Identify which cell holds the provided text, then report its [x, y] central coordinate. 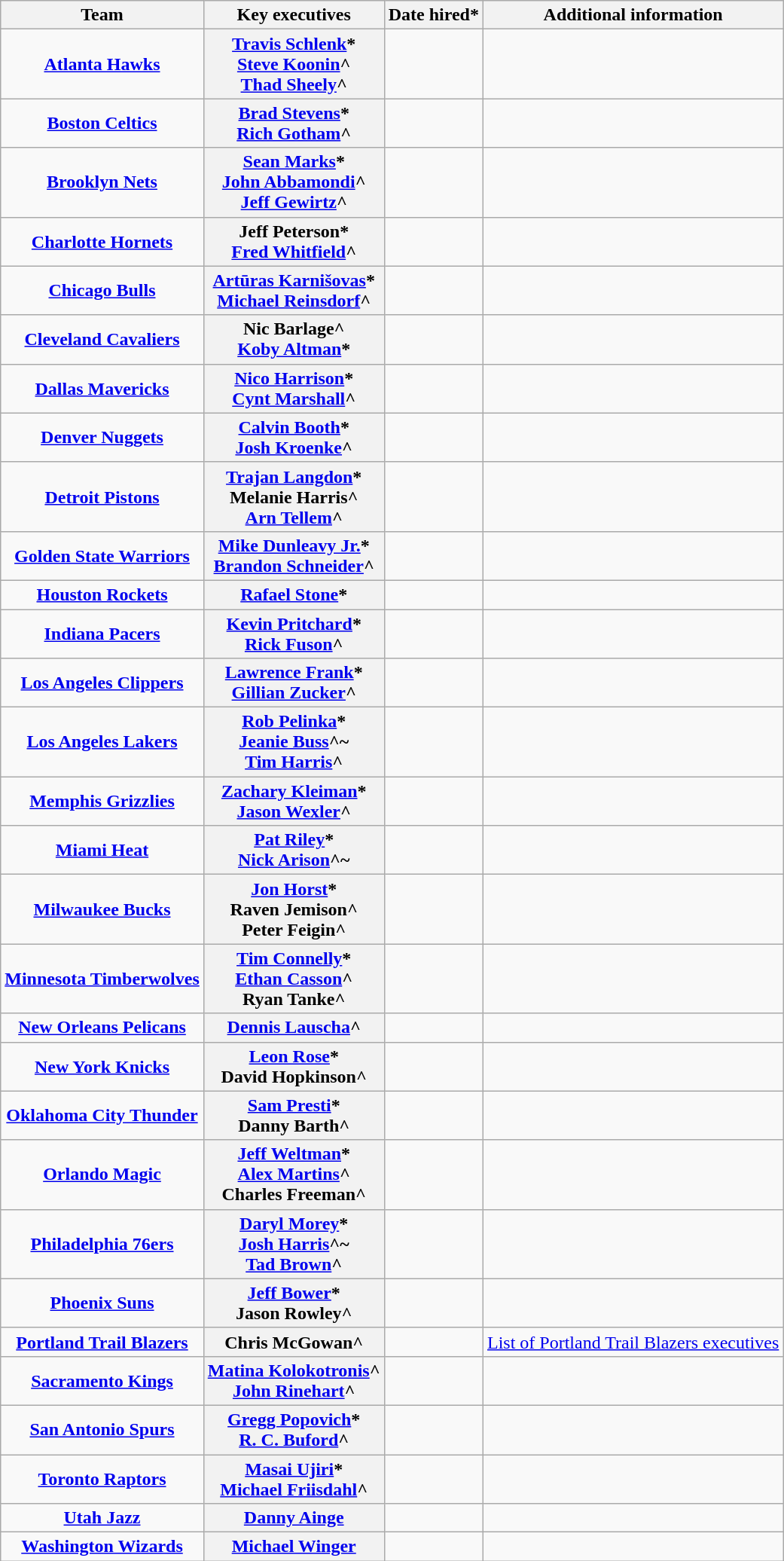
Lawrence Frank* Gillian Zucker^ [294, 683]
Portland Trail Blazers [102, 1342]
New Orleans Pelicans [102, 1028]
Brad Stevens*Rich Gotham^ [294, 124]
Philadelphia 76ers [102, 1244]
Nic Barlage^ Koby Altman* [294, 339]
Jeff Peterson*Fred Whitfield^ [294, 241]
List of Portland Trail Blazers executives [633, 1342]
Sean Marks* John Abbamondi^ Jeff Gewirtz^ [294, 182]
Calvin Booth* Josh Kroenke^ [294, 437]
San Antonio Spurs [102, 1430]
Jeff Bower* Jason Rowley^ [294, 1303]
Sam Presti* Danny Barth^ [294, 1115]
Masai Ujiri* Michael Friisdahl^ [294, 1478]
Miami Heat [102, 850]
Rob Pelinka* Jeanie Buss^~ Tim Harris^ [294, 742]
Chris McGowan^ [294, 1342]
Phoenix Suns [102, 1303]
Toronto Raptors [102, 1478]
Brooklyn Nets [102, 182]
Cleveland Cavaliers [102, 339]
Artūras Karnišovas*Michael Reinsdorf^ [294, 291]
Pat Riley* Nick Arison^~ [294, 850]
Houston Rockets [102, 594]
Golden State Warriors [102, 556]
Minnesota Timberwolves [102, 979]
Jon Horst* Raven Jemison^ Peter Feigin^ [294, 909]
Indiana Pacers [102, 633]
Danny Ainge [294, 1518]
Denver Nuggets [102, 437]
Michael Winger [294, 1547]
Mike Dunleavy Jr.* Brandon Schneider^ [294, 556]
Atlanta Hawks [102, 64]
Dallas Mavericks [102, 389]
Gregg Popovich* R. C. Buford^ [294, 1430]
Date hired* [434, 15]
Los Angeles Clippers [102, 683]
Memphis Grizzlies [102, 802]
Zachary Kleiman* Jason Wexler^ [294, 802]
Los Angeles Lakers [102, 742]
Boston Celtics [102, 124]
Charlotte Hornets [102, 241]
Rafael Stone* [294, 594]
Jeff Weltman* Alex Martins^ Charles Freeman^ [294, 1175]
New York Knicks [102, 1067]
Orlando Magic [102, 1175]
Nico Harrison* Cynt Marshall^ [294, 389]
Team [102, 15]
Sacramento Kings [102, 1380]
Trajan Langdon* Melanie Harris^ Arn Tellem^ [294, 496]
Kevin Pritchard* Rick Fuson^ [294, 633]
Additional information [633, 15]
Travis Schlenk* Steve Koonin^ Thad Sheely^ [294, 64]
Detroit Pistons [102, 496]
Oklahoma City Thunder [102, 1115]
Milwaukee Bucks [102, 909]
Key executives [294, 15]
Utah Jazz [102, 1518]
Washington Wizards [102, 1547]
Tim Connelly* Ethan Casson^ Ryan Tanke^ [294, 979]
Matina Kolokotronis^ John Rinehart^ [294, 1380]
Daryl Morey* Josh Harris^~ Tad Brown^ [294, 1244]
Leon Rose* David Hopkinson^ [294, 1067]
Dennis Lauscha^ [294, 1028]
Chicago Bulls [102, 291]
